Detect which cell encompasses the target text, then output its (X, Y) center coordinate. 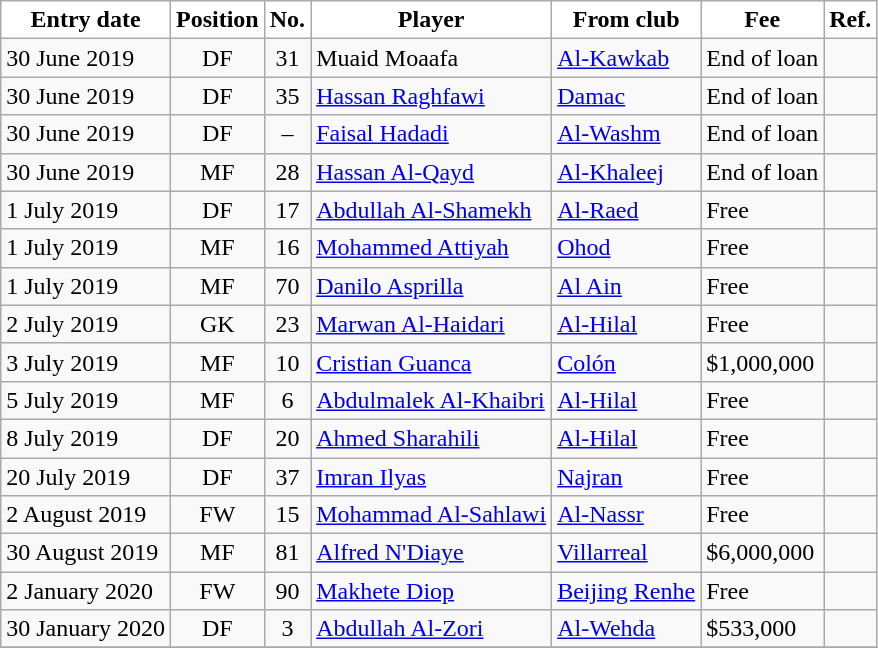
Cristian Guanca (432, 362)
37 (287, 477)
Mohammed Attiyah (432, 248)
Hassan Al-Qayd (432, 172)
70 (287, 286)
$1,000,000 (762, 362)
3 (287, 629)
30 August 2019 (86, 553)
Al Ain (626, 286)
2 July 2019 (86, 324)
Al-Kawkab (626, 58)
Faisal Hadadi (432, 134)
Mohammad Al-Sahlawi (432, 515)
Colón (626, 362)
Danilo Asprilla (432, 286)
35 (287, 96)
Muaid Moaafa (432, 58)
15 (287, 515)
Alfred N'Diaye (432, 553)
$6,000,000 (762, 553)
2 August 2019 (86, 515)
Ohod (626, 248)
28 (287, 172)
Najran (626, 477)
2 January 2020 (86, 591)
Al-Nassr (626, 515)
Ref. (850, 20)
23 (287, 324)
Player (432, 20)
5 July 2019 (86, 400)
31 (287, 58)
$533,000 (762, 629)
20 July 2019 (86, 477)
Ahmed Sharahili (432, 438)
3 July 2019 (86, 362)
8 July 2019 (86, 438)
Entry date (86, 20)
Hassan Raghfawi (432, 96)
Abdullah Al-Shamekh (432, 210)
20 (287, 438)
16 (287, 248)
No. (287, 20)
10 (287, 362)
GK (217, 324)
Villarreal (626, 553)
Al-Washm (626, 134)
81 (287, 553)
Imran Ilyas (432, 477)
Position (217, 20)
Fee (762, 20)
Makhete Diop (432, 591)
Al-Khaleej (626, 172)
Abdulmalek Al-Khaibri (432, 400)
30 January 2020 (86, 629)
17 (287, 210)
6 (287, 400)
Abdullah Al-Zori (432, 629)
From club (626, 20)
Al-Raed (626, 210)
Damac (626, 96)
90 (287, 591)
Beijing Renhe (626, 591)
Marwan Al-Haidari (432, 324)
– (287, 134)
Al-Wehda (626, 629)
